From the cell containing the given text, extract its center point as (x, y) coordinate. 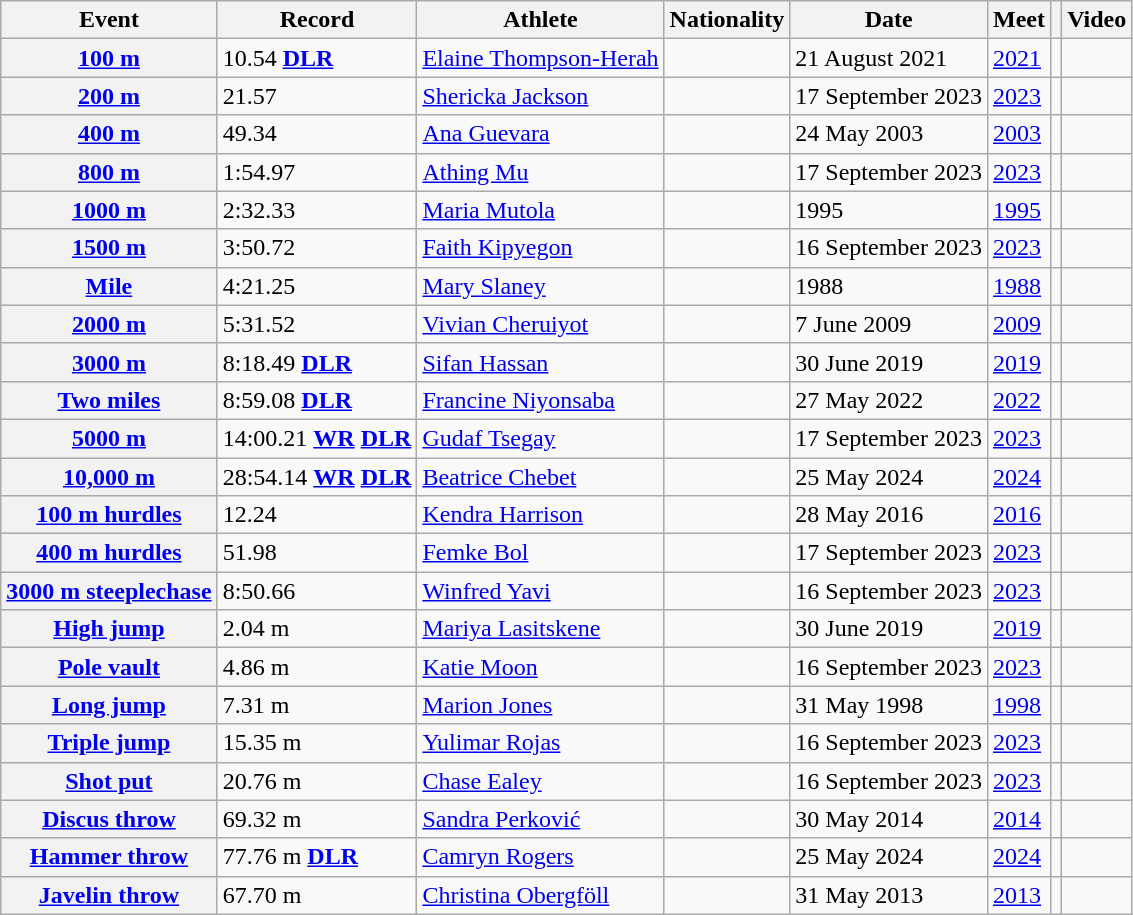
77.76 m DLR (317, 857)
Triple jump (109, 743)
Sandra Perković (540, 819)
800 m (109, 172)
400 m (109, 134)
12.24 (317, 515)
49.34 (317, 134)
Winfred Yavi (540, 591)
2014 (1020, 819)
Date (889, 20)
Kendra Harrison (540, 515)
2021 (1020, 58)
100 m (109, 58)
Femke Bol (540, 553)
3:50.72 (317, 248)
200 m (109, 96)
1998 (1020, 705)
20.76 m (317, 781)
31 May 1998 (889, 705)
10.54 DLR (317, 58)
28:54.14 WR DLR (317, 477)
8:50.66 (317, 591)
Javelin throw (109, 895)
Nationality (727, 20)
10,000 m (109, 477)
Camryn Rogers (540, 857)
8:18.49 DLR (317, 362)
High jump (109, 629)
1500 m (109, 248)
21.57 (317, 96)
Athlete (540, 20)
7.31 m (317, 705)
Meet (1020, 20)
Elaine Thompson-Herah (540, 58)
1:54.97 (317, 172)
30 May 2014 (889, 819)
21 August 2021 (889, 58)
3000 m steeplechase (109, 591)
Pole vault (109, 667)
Ana Guevara (540, 134)
400 m hurdles (109, 553)
Sifan Hassan (540, 362)
Video (1097, 20)
31 May 2013 (889, 895)
2016 (1020, 515)
100 m hurdles (109, 515)
2003 (1020, 134)
2:32.33 (317, 210)
2.04 m (317, 629)
28 May 2016 (889, 515)
5:31.52 (317, 324)
69.32 m (317, 819)
24 May 2003 (889, 134)
2022 (1020, 400)
67.70 m (317, 895)
Chase Ealey (540, 781)
Yulimar Rojas (540, 743)
Mary Slaney (540, 286)
Gudaf Tsegay (540, 438)
Two miles (109, 400)
Long jump (109, 705)
Maria Mutola (540, 210)
Shericka Jackson (540, 96)
Beatrice Chebet (540, 477)
2000 m (109, 324)
Discus throw (109, 819)
Mile (109, 286)
Faith Kipyegon (540, 248)
Vivian Cheruiyot (540, 324)
15.35 m (317, 743)
4.86 m (317, 667)
Hammer throw (109, 857)
Event (109, 20)
14:00.21 WR DLR (317, 438)
Christina Obergföll (540, 895)
2009 (1020, 324)
Athing Mu (540, 172)
Francine Niyonsaba (540, 400)
3000 m (109, 362)
Marion Jones (540, 705)
5000 m (109, 438)
4:21.25 (317, 286)
Katie Moon (540, 667)
1000 m (109, 210)
7 June 2009 (889, 324)
51.98 (317, 553)
27 May 2022 (889, 400)
Mariya Lasitskene (540, 629)
2013 (1020, 895)
Record (317, 20)
Shot put (109, 781)
8:59.08 DLR (317, 400)
